Scan for the cell matching the given text and deliver its (X, Y) coordinate at center. 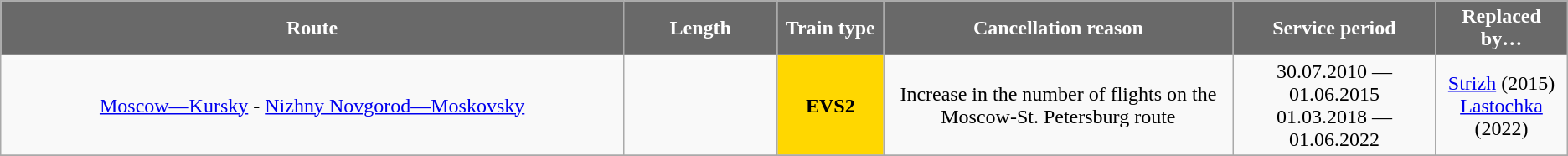
Route (312, 29)
Strizh (2015)Lastochka (2022) (1501, 106)
Increase in the number of flights on the Moscow-St. Petersburg route (1059, 106)
Moscow—Kursky - Nizhny Novgorod—Moskovsky (312, 106)
Replaced by… (1501, 29)
Cancellation reason (1059, 29)
30.07.2010 — 01.06.201501.03.2018 — 01.06.2022 (1334, 106)
Service period (1334, 29)
Train type (831, 29)
Length (700, 29)
EVS2 (831, 106)
